Scan for the cell matching the given text and deliver its (X, Y) coordinate at center. 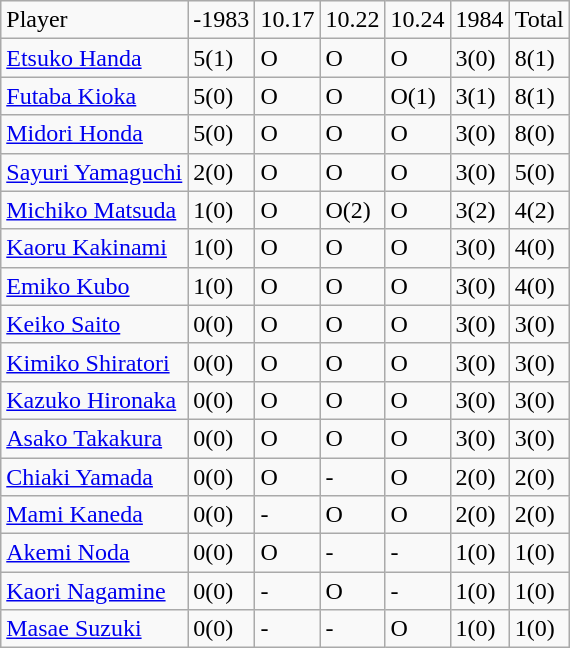
Futaba Kioka (94, 96)
Asako Takakura (94, 438)
Kaoru Kakinami (94, 248)
Sayuri Yamaguchi (94, 172)
10.24 (418, 20)
O(1) (418, 96)
3(2) (480, 210)
O(2) (352, 210)
Kimiko Shiratori (94, 362)
10.22 (352, 20)
5(1) (222, 58)
Kaori Nagamine (94, 591)
-1983 (222, 20)
Player (94, 20)
Masae Suzuki (94, 629)
Keiko Saito (94, 324)
Chiaki Yamada (94, 477)
Emiko Kubo (94, 286)
Midori Honda (94, 134)
3(1) (480, 96)
4(2) (539, 210)
Mami Kaneda (94, 515)
Kazuko Hironaka (94, 400)
Michiko Matsuda (94, 210)
Etsuko Handa (94, 58)
8(0) (539, 134)
10.17 (288, 20)
1984 (480, 20)
Total (539, 20)
Akemi Noda (94, 553)
